Identify which cell holds the provided text, then report its [x, y] central coordinate. 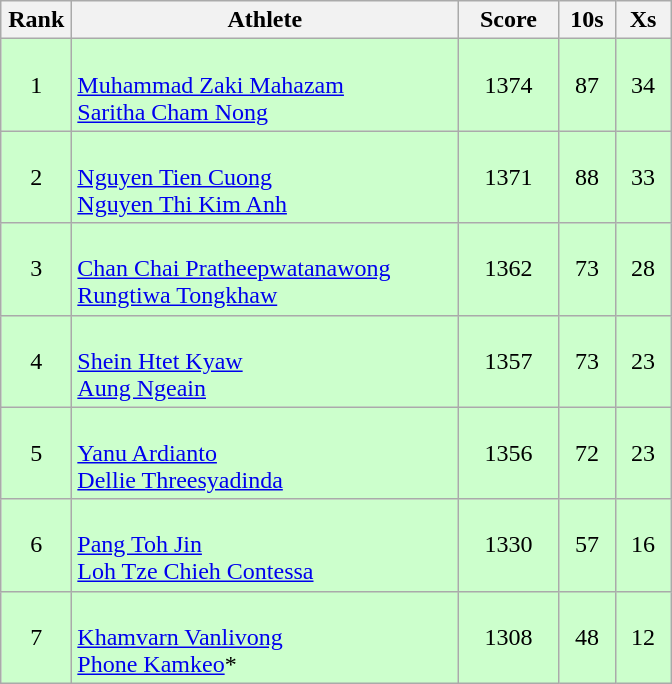
Yanu ArdiantoDellie Threesyadinda [265, 453]
Shein Htet KyawAung Ngeain [265, 361]
1330 [508, 545]
1357 [508, 361]
Khamvarn VanlivongPhone Kamkeo* [265, 637]
12 [643, 637]
87 [587, 85]
1362 [508, 269]
Nguyen Tien CuongNguyen Thi Kim Anh [265, 177]
Score [508, 20]
3 [36, 269]
Pang Toh JinLoh Tze Chieh Contessa [265, 545]
Chan Chai PratheepwatanawongRungtiwa Tongkhaw [265, 269]
10s [587, 20]
Xs [643, 20]
34 [643, 85]
7 [36, 637]
Athlete [265, 20]
57 [587, 545]
2 [36, 177]
1374 [508, 85]
33 [643, 177]
6 [36, 545]
4 [36, 361]
1 [36, 85]
1356 [508, 453]
5 [36, 453]
1308 [508, 637]
Muhammad Zaki MahazamSaritha Cham Nong [265, 85]
72 [587, 453]
48 [587, 637]
Rank [36, 20]
1371 [508, 177]
88 [587, 177]
28 [643, 269]
16 [643, 545]
